Identify which cell holds the provided text, then report its (X, Y) central coordinate. 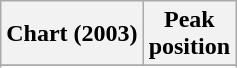
Peakposition (189, 34)
Chart (2003) (72, 34)
